From the cell containing the given text, extract its center point as [X, Y] coordinate. 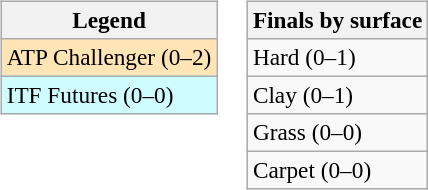
Clay (0–1) [337, 95]
Finals by surface [337, 20]
ATP Challenger (0–2) [108, 57]
Carpet (0–0) [337, 171]
Grass (0–0) [337, 133]
ITF Futures (0–0) [108, 95]
Hard (0–1) [337, 57]
Legend [108, 20]
